Determine the [x, y] coordinate at the center of the cell enclosing the given text.  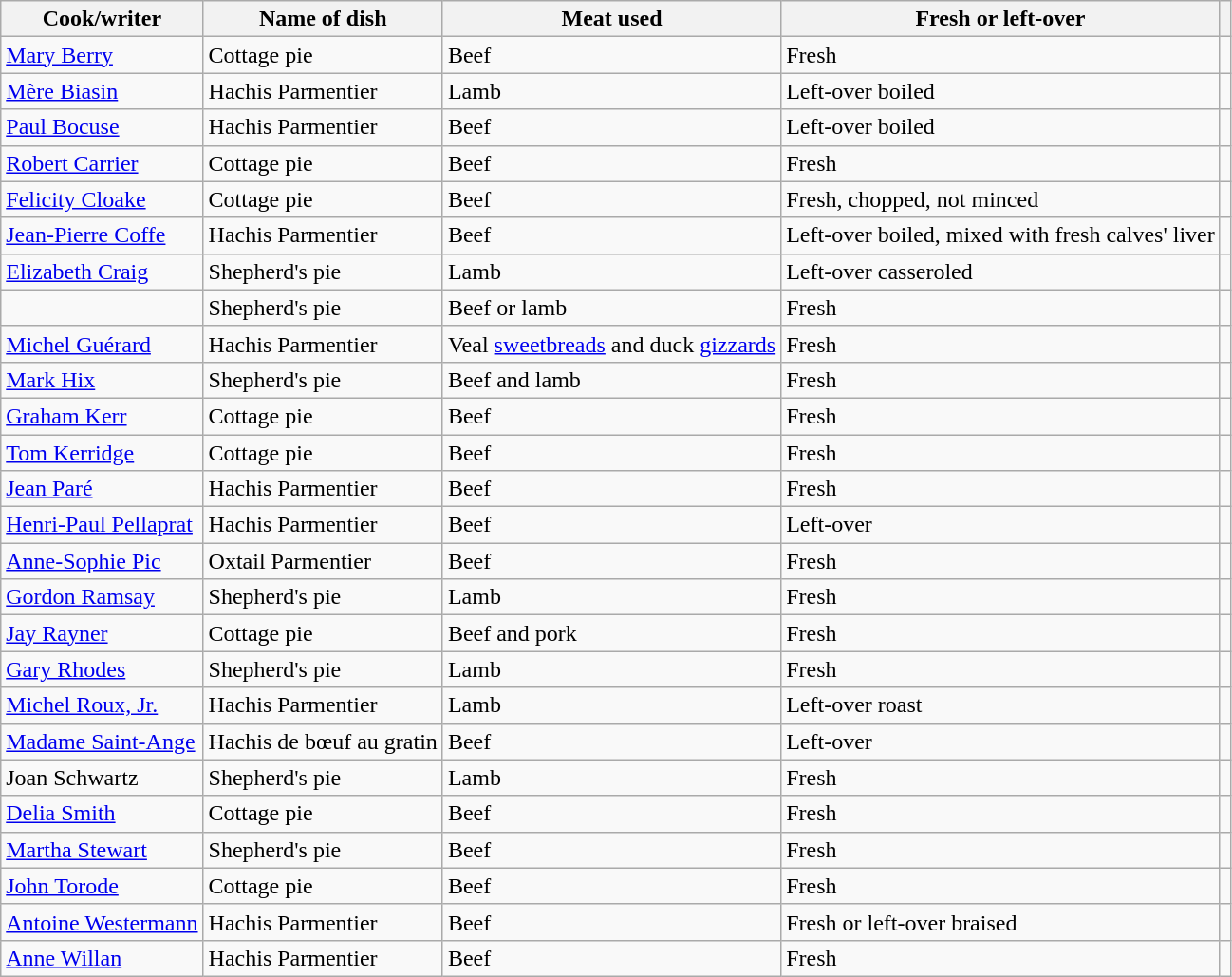
Mark Hix [103, 380]
Beef or lamb [611, 308]
Anne Willan [103, 958]
Cook/writer [103, 19]
Fresh or left-over braised [1000, 922]
Beef and lamb [611, 380]
Beef and pork [611, 633]
Paul Bocuse [103, 127]
John Torode [103, 886]
Graham Kerr [103, 416]
Henri-Paul Pellaprat [103, 525]
Madame Saint-Ange [103, 742]
Michel Roux, Jr. [103, 705]
Elizabeth Craig [103, 272]
Felicity Cloake [103, 199]
Joan Schwartz [103, 778]
Veal sweetbreads and duck gizzards [611, 344]
Hachis de bœuf au gratin [323, 742]
Gordon Ramsay [103, 597]
Jay Rayner [103, 633]
Mère Biasin [103, 91]
Meat used [611, 19]
Robert Carrier [103, 163]
Fresh or left-over [1000, 19]
Name of dish [323, 19]
Tom Kerridge [103, 453]
Delia Smith [103, 814]
Left-over roast [1000, 705]
Left-over casseroled [1000, 272]
Mary Berry [103, 55]
Martha Stewart [103, 850]
Michel Guérard [103, 344]
Antoine Westermann [103, 922]
Jean Paré [103, 489]
Left-over boiled, mixed with fresh calves' liver [1000, 235]
Oxtail Parmentier [323, 561]
Gary Rhodes [103, 669]
Anne-Sophie Pic [103, 561]
Fresh, chopped, not minced [1000, 199]
Jean-Pierre Coffe [103, 235]
